Detect which cell encompasses the target text, then output its [x, y] center coordinate. 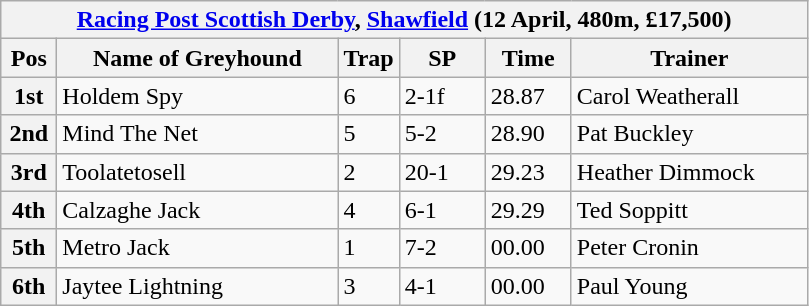
5 [368, 134]
7-2 [442, 248]
Mind The Net [198, 134]
4th [29, 210]
2-1f [442, 96]
5-2 [442, 134]
Carol Weatherall [689, 96]
Trap [368, 58]
1 [368, 248]
28.90 [528, 134]
5th [29, 248]
6 [368, 96]
Toolatetosell [198, 172]
28.87 [528, 96]
6th [29, 286]
Pos [29, 58]
2nd [29, 134]
3 [368, 286]
Peter Cronin [689, 248]
20-1 [442, 172]
Name of Greyhound [198, 58]
4 [368, 210]
Time [528, 58]
4-1 [442, 286]
2 [368, 172]
Ted Soppitt [689, 210]
Heather Dimmock [689, 172]
Paul Young [689, 286]
3rd [29, 172]
Jaytee Lightning [198, 286]
Racing Post Scottish Derby, Shawfield (12 April, 480m, £17,500) [404, 20]
Holdem Spy [198, 96]
SP [442, 58]
Pat Buckley [689, 134]
1st [29, 96]
Calzaghe Jack [198, 210]
Metro Jack [198, 248]
29.29 [528, 210]
29.23 [528, 172]
6-1 [442, 210]
Trainer [689, 58]
